Return (X, Y) of the center of cell containing provided text 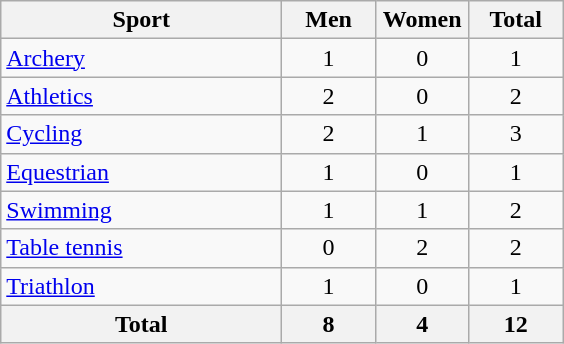
Swimming (142, 210)
Sport (142, 20)
Cycling (142, 134)
Table tennis (142, 248)
4 (422, 324)
Athletics (142, 96)
Men (329, 20)
Triathlon (142, 286)
3 (516, 134)
12 (516, 324)
Women (422, 20)
8 (329, 324)
Archery (142, 58)
Equestrian (142, 172)
